Return the [X, Y] coordinate for the center point of the cell that contains the specified text.  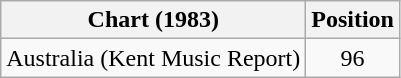
Australia (Kent Music Report) [154, 58]
Chart (1983) [154, 20]
Position [353, 20]
96 [353, 58]
